Locate the cell with the specified text and output its (X, Y) center coordinate. 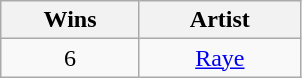
Wins (70, 20)
Artist (220, 20)
Raye (220, 58)
6 (70, 58)
